From the cell containing the given text, extract its center point as (X, Y) coordinate. 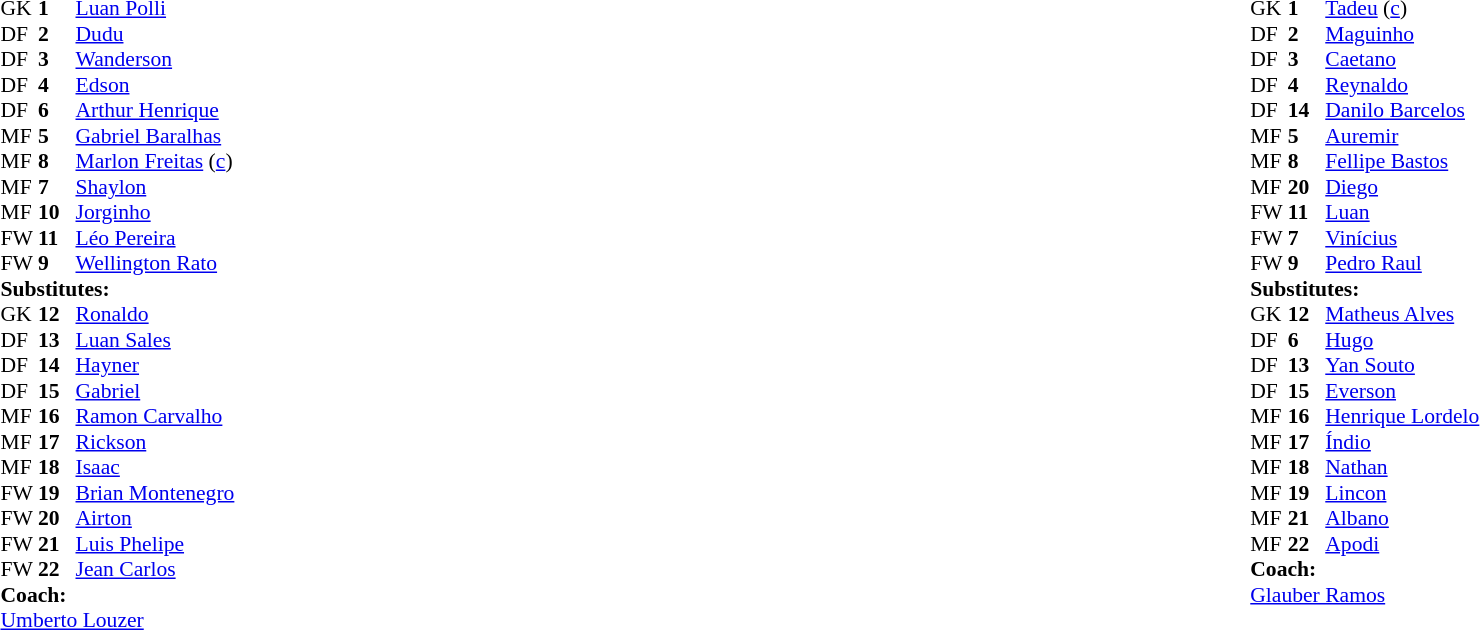
Jorginho (156, 213)
Danilo Barcelos (1402, 111)
Brian Montenegro (156, 493)
Pedro Raul (1402, 263)
Isaac (156, 467)
Matheus Alves (1402, 315)
Everson (1402, 391)
Hayner (156, 365)
Airton (156, 519)
Henrique Lordelo (1402, 417)
Dudu (156, 34)
Luan Sales (156, 340)
Luan (1402, 213)
Gabriel (156, 391)
Glauber Ramos (1364, 595)
Apodi (1402, 544)
Caetano (1402, 59)
Edson (156, 85)
Jean Carlos (156, 569)
Reynaldo (1402, 85)
Albano (1402, 519)
Wanderson (156, 59)
Wellington Rato (156, 263)
Gabriel Baralhas (156, 136)
Auremir (1402, 136)
10 (57, 213)
Shaylon (156, 187)
Índio (1402, 442)
Ronaldo (156, 315)
Marlon Freitas (c) (156, 161)
Yan Souto (1402, 365)
Léo Pereira (156, 238)
Hugo (1402, 340)
Arthur Henrique (156, 111)
Ramon Carvalho (156, 417)
Rickson (156, 442)
Fellipe Bastos (1402, 161)
Maguinho (1402, 34)
Vinícius (1402, 238)
Luis Phelipe (156, 544)
Lincon (1402, 493)
Nathan (1402, 467)
Diego (1402, 187)
